Output the [X, Y] coordinate of the center of the cell containing the given text.  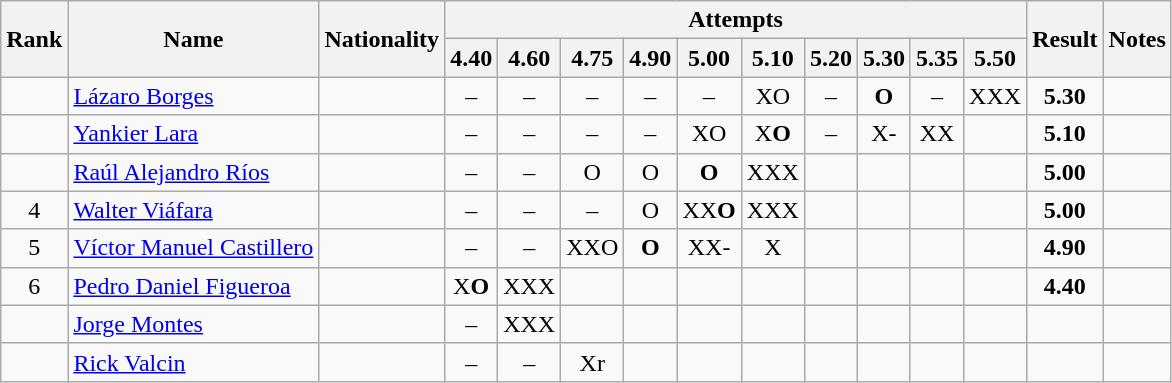
Víctor Manuel Castillero [194, 248]
Result [1065, 39]
Notes [1137, 39]
4 [34, 210]
Yankier Lara [194, 134]
4.75 [592, 58]
Xr [592, 362]
Raúl Alejandro Ríos [194, 172]
Nationality [382, 39]
Walter Viáfara [194, 210]
4.60 [530, 58]
Rick Valcin [194, 362]
Lázaro Borges [194, 96]
XX- [709, 248]
XX [936, 134]
Pedro Daniel Figueroa [194, 286]
5.20 [830, 58]
6 [34, 286]
Attempts [736, 20]
5.35 [936, 58]
Jorge Montes [194, 324]
X- [884, 134]
5.50 [996, 58]
Name [194, 39]
X [772, 248]
5 [34, 248]
Rank [34, 39]
